Extract the [X, Y] coordinate from the center of the cell holding the provided text.  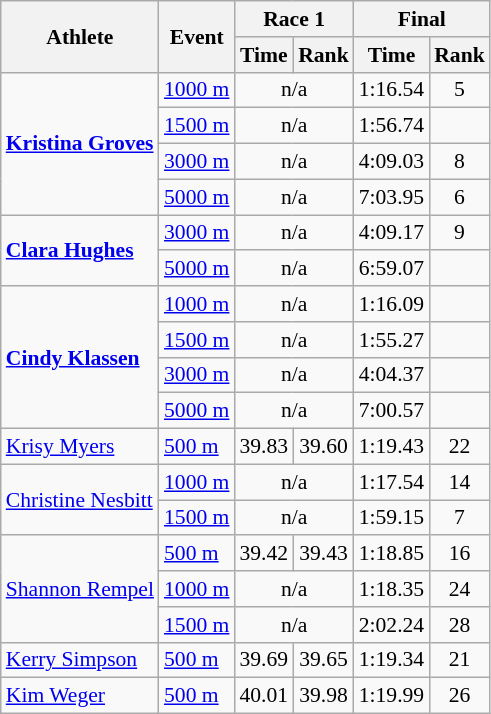
39.60 [324, 447]
39.98 [324, 696]
9 [460, 233]
6 [460, 197]
1:19.34 [392, 660]
1:17.54 [392, 482]
5 [460, 90]
39.65 [324, 660]
39.69 [264, 660]
40.01 [264, 696]
39.43 [324, 554]
24 [460, 589]
4:09.03 [392, 162]
Christine Nesbitt [80, 500]
4:09.17 [392, 233]
39.42 [264, 554]
1:18.35 [392, 589]
2:02.24 [392, 625]
7:00.57 [392, 411]
28 [460, 625]
Clara Hughes [80, 250]
1:56.74 [392, 126]
1:19.43 [392, 447]
Race 1 [294, 19]
39.83 [264, 447]
14 [460, 482]
1:16.09 [392, 304]
Shannon Rempel [80, 590]
1:18.85 [392, 554]
22 [460, 447]
Kerry Simpson [80, 660]
8 [460, 162]
1:55.27 [392, 340]
6:59.07 [392, 269]
Kim Weger [80, 696]
1:16.54 [392, 90]
Kristina Groves [80, 143]
7:03.95 [392, 197]
26 [460, 696]
7 [460, 518]
16 [460, 554]
Final [422, 19]
Athlete [80, 36]
4:04.37 [392, 375]
1:19.99 [392, 696]
21 [460, 660]
Krisy Myers [80, 447]
Cindy Klassen [80, 357]
Event [196, 36]
1:59.15 [392, 518]
